Return the (x, y) coordinate for the center point of the cell that contains the specified text.  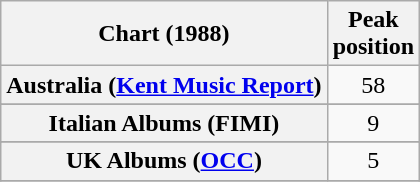
Peakposition (373, 34)
5 (373, 161)
Chart (1988) (164, 34)
UK Albums (OCC) (164, 161)
9 (373, 123)
Australia (Kent Music Report) (164, 85)
58 (373, 85)
Italian Albums (FIMI) (164, 123)
